Pinpoint the cell where the given text exists, returning its [x, y] midpoint coordinate. 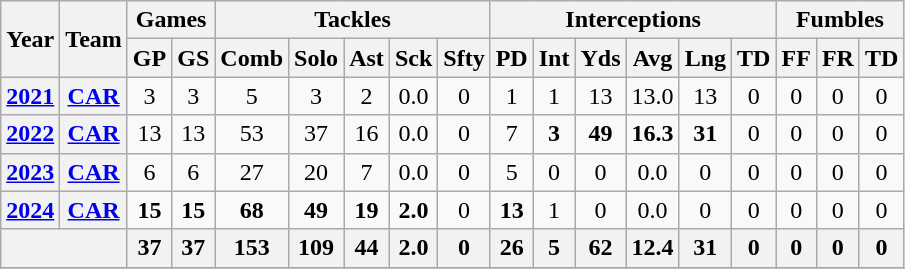
13.0 [652, 96]
Games [170, 20]
44 [367, 248]
Lng [705, 58]
Yds [600, 58]
Int [554, 58]
62 [600, 248]
PD [512, 58]
16 [367, 134]
FF [796, 58]
GP [149, 58]
16.3 [652, 134]
Solo [316, 58]
FR [838, 58]
Avg [652, 58]
19 [367, 210]
27 [252, 172]
53 [252, 134]
Interceptions [633, 20]
12.4 [652, 248]
Fumbles [840, 20]
Tackles [352, 20]
2023 [30, 172]
Comb [252, 58]
26 [512, 248]
153 [252, 248]
GS [194, 58]
Sck [413, 58]
68 [252, 210]
Team [94, 39]
2024 [30, 210]
20 [316, 172]
109 [316, 248]
2 [367, 96]
Ast [367, 58]
2021 [30, 96]
2022 [30, 134]
Year [30, 39]
Sfty [464, 58]
